Identify which cell holds the provided text, then report its [x, y] central coordinate. 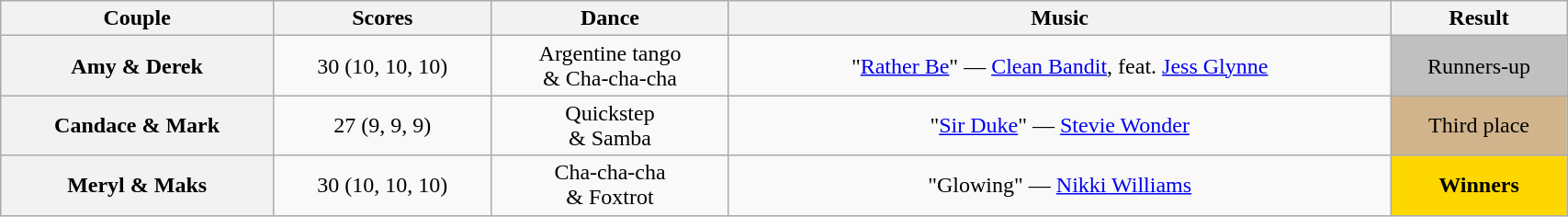
"Sir Duke" — Stevie Wonder [1060, 125]
Runners-up [1479, 66]
Couple [138, 18]
Cha-cha-cha& Foxtrot [610, 186]
27 (9, 9, 9) [382, 125]
Music [1060, 18]
Winners [1479, 186]
Meryl & Maks [138, 186]
Amy & Derek [138, 66]
"Rather Be" — Clean Bandit, feat. Jess Glynne [1060, 66]
Quickstep& Samba [610, 125]
Candace & Mark [138, 125]
Third place [1479, 125]
Dance [610, 18]
Argentine tango& Cha-cha-cha [610, 66]
Result [1479, 18]
Scores [382, 18]
"Glowing" — Nikki Williams [1060, 186]
